From the cell containing the given text, extract its center point as [X, Y] coordinate. 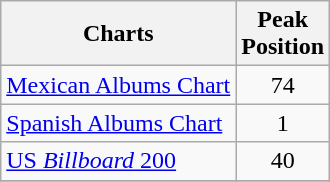
40 [283, 161]
Spanish Albums Chart [118, 123]
US Billboard 200 [118, 161]
PeakPosition [283, 34]
74 [283, 85]
Mexican Albums Chart [118, 85]
1 [283, 123]
Charts [118, 34]
